Determine the (x, y) coordinate at the center of the cell enclosing the given text.  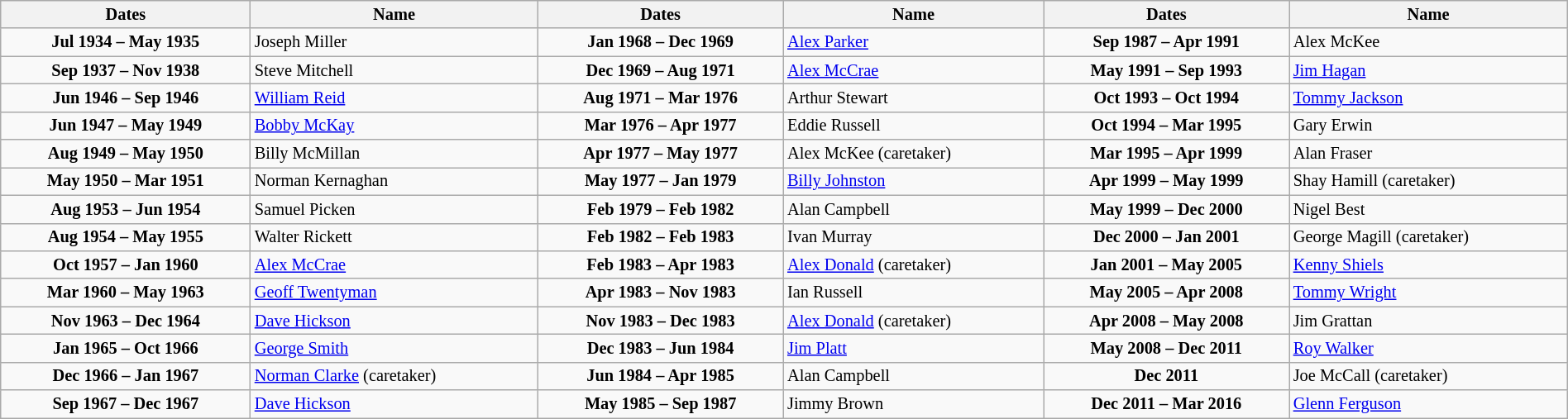
Alex McKee (caretaker) (913, 154)
Apr 1983 – Nov 1983 (660, 293)
May 2005 – Apr 2008 (1166, 293)
Dec 2011 (1166, 376)
Feb 1982 – Feb 1983 (660, 237)
Oct 1993 – Oct 1994 (1166, 98)
Samuel Picken (394, 209)
Oct 1957 – Jan 1960 (126, 264)
Norman Clarke (caretaker) (394, 376)
Oct 1994 – Mar 1995 (1166, 126)
Jimmy Brown (913, 404)
George Smith (394, 348)
Ian Russell (913, 293)
Jan 1965 – Oct 1966 (126, 348)
Jul 1934 – May 1935 (126, 42)
William Reid (394, 98)
Nov 1963 – Dec 1964 (126, 321)
Mar 1995 – Apr 1999 (1166, 154)
Roy Walker (1428, 348)
Feb 1983 – Apr 1983 (660, 264)
May 1985 – Sep 1987 (660, 404)
Mar 1976 – Apr 1977 (660, 126)
Alex McKee (1428, 42)
Glenn Ferguson (1428, 404)
Nigel Best (1428, 209)
May 1977 – Jan 1979 (660, 181)
Nov 1983 – Dec 1983 (660, 321)
Joseph Miller (394, 42)
Dec 1983 – Jun 1984 (660, 348)
Jim Hagan (1428, 70)
Jim Platt (913, 348)
Geoff Twentyman (394, 293)
Walter Rickett (394, 237)
May 1999 – Dec 2000 (1166, 209)
Joe McCall (caretaker) (1428, 376)
Kenny Shiels (1428, 264)
May 1950 – Mar 1951 (126, 181)
May 2008 – Dec 2011 (1166, 348)
Aug 1949 – May 1950 (126, 154)
Billy Johnston (913, 181)
Jun 1947 – May 1949 (126, 126)
Mar 1960 – May 1963 (126, 293)
May 1991 – Sep 1993 (1166, 70)
Eddie Russell (913, 126)
Jan 1968 – Dec 1969 (660, 42)
Steve Mitchell (394, 70)
Jan 2001 – May 2005 (1166, 264)
Alex Parker (913, 42)
Billy McMillan (394, 154)
George Magill (caretaker) (1428, 237)
Apr 1999 – May 1999 (1166, 181)
Shay Hamill (caretaker) (1428, 181)
Dec 2000 – Jan 2001 (1166, 237)
Arthur Stewart (913, 98)
Gary Erwin (1428, 126)
Apr 1977 – May 1977 (660, 154)
Aug 1971 – Mar 1976 (660, 98)
Ivan Murray (913, 237)
Sep 1967 – Dec 1967 (126, 404)
Aug 1953 – Jun 1954 (126, 209)
Apr 2008 – May 2008 (1166, 321)
Sep 1987 – Apr 1991 (1166, 42)
Dec 1969 – Aug 1971 (660, 70)
Feb 1979 – Feb 1982 (660, 209)
Aug 1954 – May 1955 (126, 237)
Sep 1937 – Nov 1938 (126, 70)
Norman Kernaghan (394, 181)
Dec 1966 – Jan 1967 (126, 376)
Alan Fraser (1428, 154)
Dec 2011 – Mar 2016 (1166, 404)
Jim Grattan (1428, 321)
Jun 1946 – Sep 1946 (126, 98)
Jun 1984 – Apr 1985 (660, 376)
Tommy Wright (1428, 293)
Tommy Jackson (1428, 98)
Bobby McKay (394, 126)
